Extract the (x, y) coordinate from the center of the cell holding the provided text.  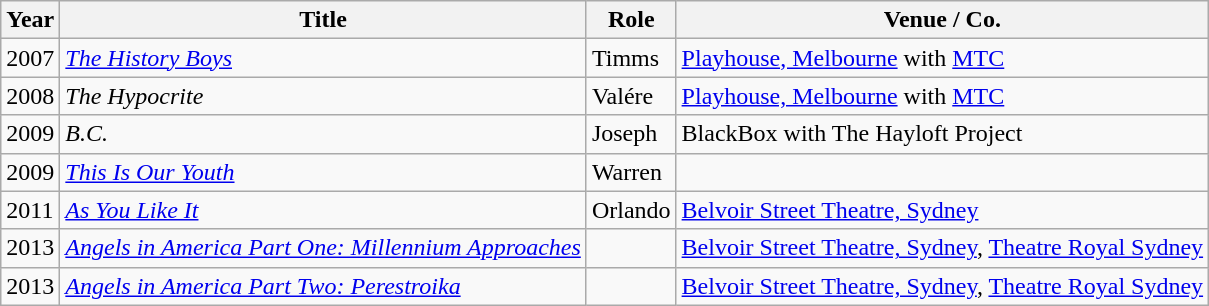
Joseph (631, 134)
2007 (30, 58)
BlackBox with The Hayloft Project (942, 134)
B.C. (324, 134)
2011 (30, 210)
Warren (631, 172)
Valére (631, 96)
Orlando (631, 210)
2008 (30, 96)
Year (30, 20)
As You Like It (324, 210)
Belvoir Street Theatre, Sydney (942, 210)
The History Boys (324, 58)
Venue / Co. (942, 20)
Angels in America Part One: Millennium Approaches (324, 248)
The Hypocrite (324, 96)
Role (631, 20)
Title (324, 20)
Angels in America Part Two: Perestroika (324, 286)
This Is Our Youth (324, 172)
Timms (631, 58)
